Find where the given text appears and provide that cell's center as [x, y] coordinate. 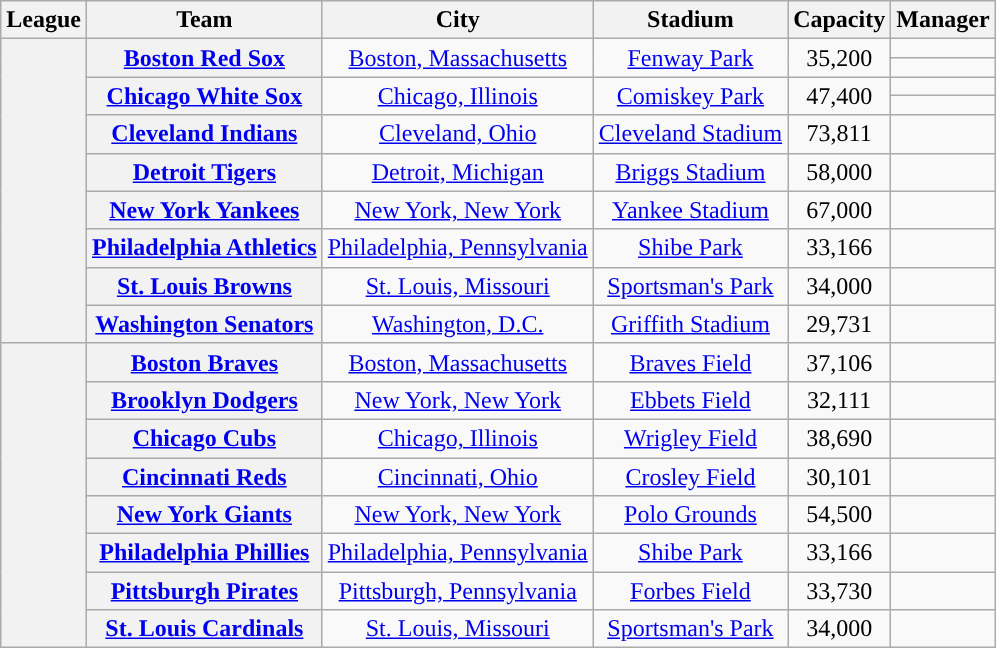
Philadelphia Athletics [204, 248]
Pittsburgh, Pennsylvania [458, 591]
Braves Field [690, 362]
Wrigley Field [690, 438]
New York Giants [204, 515]
Briggs Stadium [690, 172]
Crosley Field [690, 477]
30,101 [840, 477]
Stadium [690, 20]
35,200 [840, 58]
City [458, 20]
Team [204, 20]
32,111 [840, 400]
Yankee Stadium [690, 210]
Detroit, Michigan [458, 172]
Polo Grounds [690, 515]
38,690 [840, 438]
Chicago White Sox [204, 96]
Boston Braves [204, 362]
New York Yankees [204, 210]
29,731 [840, 324]
Cleveland, Ohio [458, 134]
Ebbets Field [690, 400]
Fenway Park [690, 58]
Cincinnati Reds [204, 477]
33,730 [840, 591]
Forbes Field [690, 591]
Cincinnati, Ohio [458, 477]
54,500 [840, 515]
Griffith Stadium [690, 324]
Cleveland Indians [204, 134]
Brooklyn Dodgers [204, 400]
Pittsburgh Pirates [204, 591]
Boston Red Sox [204, 58]
Manager [943, 20]
Chicago Cubs [204, 438]
Comiskey Park [690, 96]
St. Louis Cardinals [204, 629]
Washington, D.C. [458, 324]
67,000 [840, 210]
St. Louis Browns [204, 286]
League [44, 20]
58,000 [840, 172]
Capacity [840, 20]
Philadelphia Phillies [204, 553]
Washington Senators [204, 324]
37,106 [840, 362]
73,811 [840, 134]
Cleveland Stadium [690, 134]
Detroit Tigers [204, 172]
47,400 [840, 96]
